Capture the cell that displays the provided text and extract its (x, y) central coordinate. 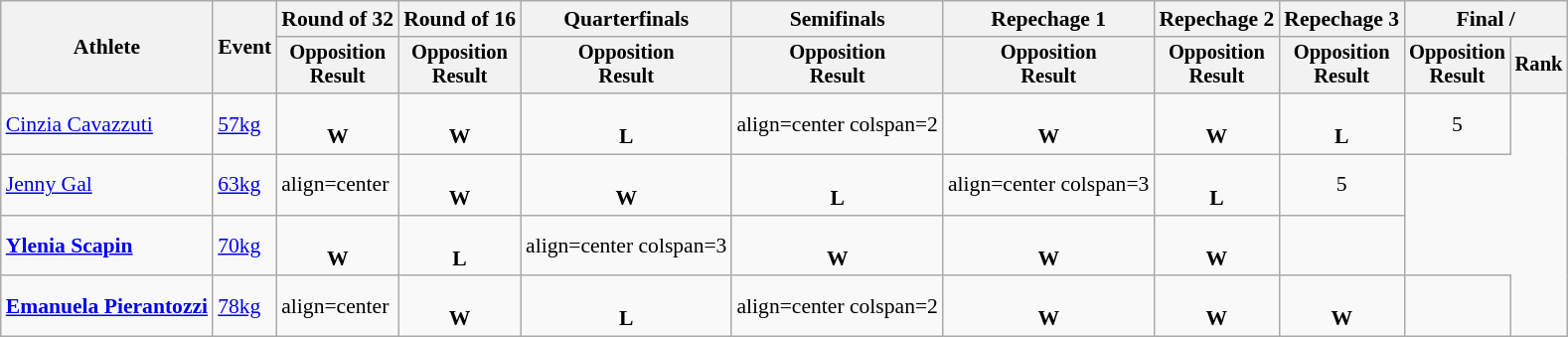
Quarterfinals (626, 19)
63kg (244, 185)
Repechage 3 (1341, 19)
Ylenia Scapin (107, 247)
Cinzia Cavazzuti (107, 123)
70kg (244, 247)
Round of 32 (338, 19)
Repechage 1 (1048, 19)
Round of 16 (459, 19)
Athlete (107, 48)
Final / (1486, 19)
57kg (244, 123)
Emanuela Pierantozzi (107, 306)
Rank (1539, 66)
Repechage 2 (1216, 19)
Jenny Gal (107, 185)
78kg (244, 306)
Semifinals (837, 19)
Event (244, 48)
